Return the [x, y] coordinate for the center point of the cell that contains the specified text.  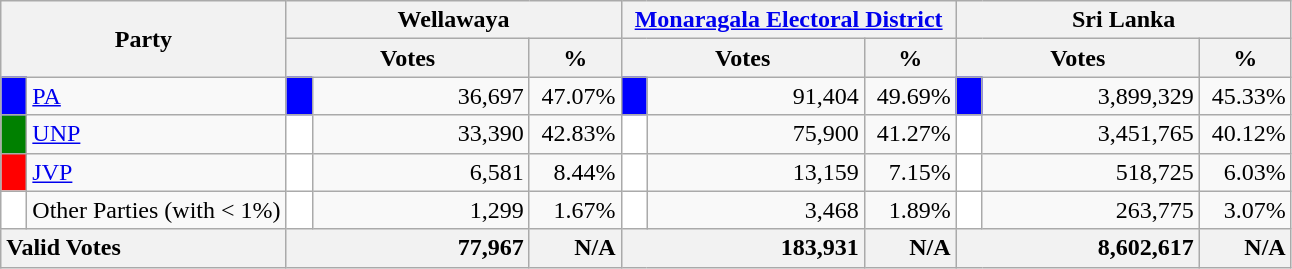
3.07% [1245, 210]
3,899,329 [1090, 96]
41.27% [910, 134]
Wellawaya [454, 20]
3,451,765 [1090, 134]
518,725 [1090, 172]
91,404 [756, 96]
Valid Votes [144, 248]
JVP [156, 172]
6.03% [1245, 172]
Other Parties (with < 1%) [156, 210]
Sri Lanka [1124, 20]
UNP [156, 134]
49.69% [910, 96]
40.12% [1245, 134]
1,299 [420, 210]
36,697 [420, 96]
7.15% [910, 172]
33,390 [420, 134]
1.67% [575, 210]
45.33% [1245, 96]
Party [144, 39]
3,468 [756, 210]
1.89% [910, 210]
13,159 [756, 172]
Monaragala Electoral District [788, 20]
6,581 [420, 172]
8.44% [575, 172]
42.83% [575, 134]
75,900 [756, 134]
PA [156, 96]
183,931 [742, 248]
263,775 [1090, 210]
8,602,617 [1078, 248]
77,967 [408, 248]
47.07% [575, 96]
